Provide the [x, y] coordinate of the cell's center where the given text is located.  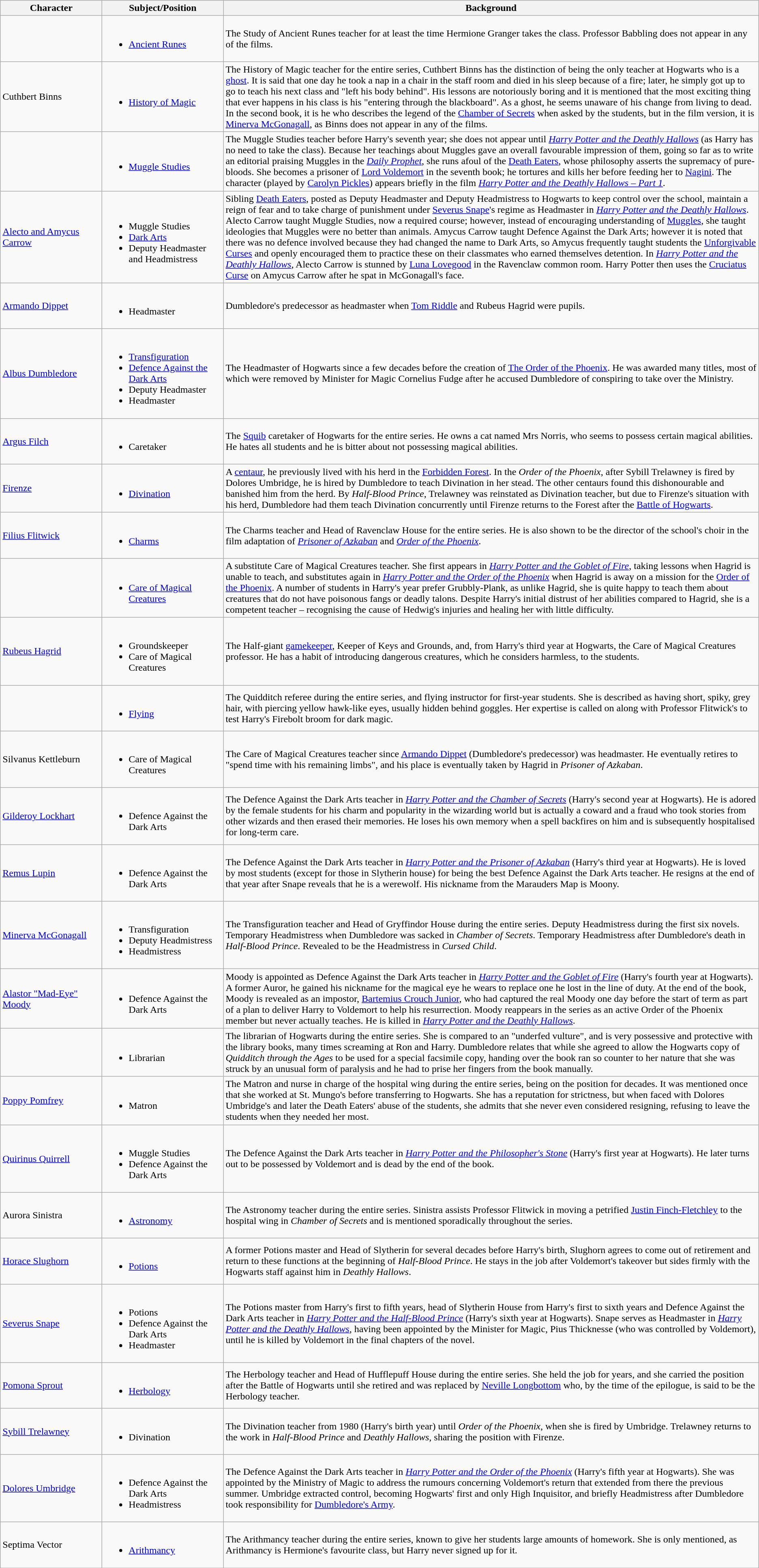
Ancient Runes [163, 39]
Gilderoy Lockhart [51, 816]
Aurora Sinistra [51, 1215]
Librarian [163, 1052]
Headmaster [163, 306]
TransfigurationDeputy HeadmistressHeadmistress [163, 935]
TransfigurationDefence Against the Dark ArtsDeputy HeadmasterHeadmaster [163, 374]
Astronomy [163, 1215]
Cuthbert Binns [51, 96]
Matron [163, 1101]
Muggle StudiesDark ArtsDeputy Headmaster and Headmistress [163, 237]
Dumbledore's predecessor as headmaster when Tom Riddle and Rubeus Hagrid were pupils. [491, 306]
Armando Dippet [51, 306]
Background [491, 8]
Remus Lupin [51, 873]
Charms [163, 535]
Filius Flitwick [51, 535]
History of Magic [163, 96]
Herbology [163, 1385]
Firenze [51, 488]
Muggle Studies [163, 161]
Rubeus Hagrid [51, 651]
Silvanus Kettleburn [51, 759]
Septima Vector [51, 1545]
Alecto and Amycus Carrow [51, 237]
Quirinus Quirrell [51, 1158]
Poppy Pomfrey [51, 1101]
Defence Against the Dark ArtsHeadmistress [163, 1488]
Potions [163, 1261]
Albus Dumbledore [51, 374]
Argus Filch [51, 441]
PotionsDefence Against the Dark ArtsHeadmaster [163, 1323]
Flying [163, 708]
Minerva McGonagall [51, 935]
Severus Snape [51, 1323]
Horace Slughorn [51, 1261]
Caretaker [163, 441]
GroundskeeperCare of Magical Creatures [163, 651]
Pomona Sprout [51, 1385]
Alastor "Mad-Eye" Moody [51, 999]
Dolores Umbridge [51, 1488]
Subject/Position [163, 8]
Muggle StudiesDefence Against the Dark Arts [163, 1158]
Sybill Trelawney [51, 1431]
The Study of Ancient Runes teacher for at least the time Hermione Granger takes the class. Professor Babbling does not appear in any of the films. [491, 39]
Character [51, 8]
Arithmancy [163, 1545]
